Identify which cell holds the provided text, then report its [X, Y] central coordinate. 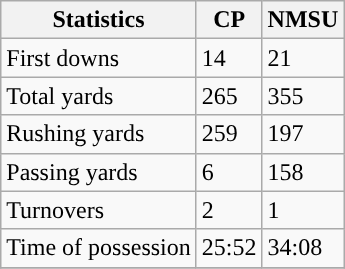
158 [303, 172]
6 [229, 172]
Total yards [99, 96]
259 [229, 134]
CP [229, 20]
14 [229, 58]
Turnovers [99, 210]
1 [303, 210]
Passing yards [99, 172]
First downs [99, 58]
Time of possession [99, 248]
34:08 [303, 248]
197 [303, 134]
2 [229, 210]
21 [303, 58]
NMSU [303, 20]
Statistics [99, 20]
Rushing yards [99, 134]
355 [303, 96]
25:52 [229, 248]
265 [229, 96]
